Return (x, y) of the center of cell containing provided text 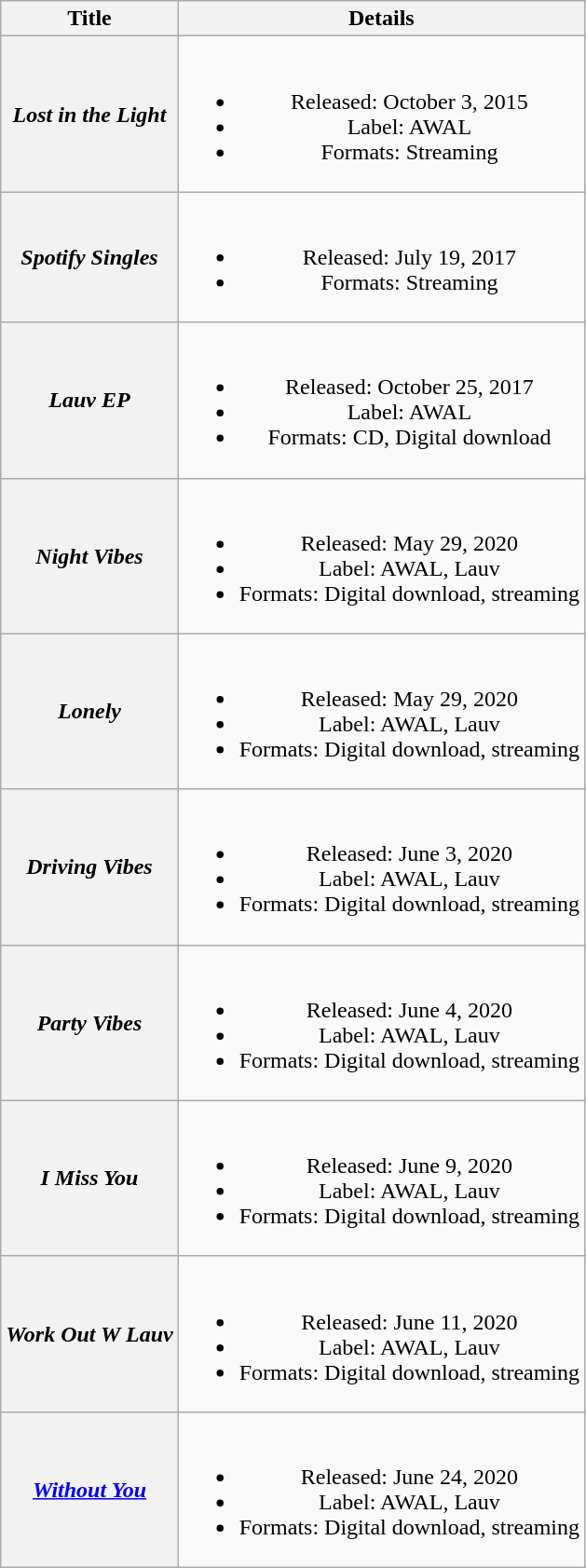
Released: June 4, 2020Label: AWAL, LauvFormats: Digital download, streaming (381, 1023)
Title (89, 19)
Lonely (89, 712)
Released: June 24, 2020Label: AWAL, LauvFormats: Digital download, streaming (381, 1489)
Lauv EP (89, 401)
Driving Vibes (89, 866)
Without You (89, 1489)
Released: October 3, 2015Label: AWALFormats: Streaming (381, 114)
Released: July 19, 2017Formats: Streaming (381, 257)
Night Vibes (89, 555)
Released: October 25, 2017 Label: AWALFormats: CD, Digital download (381, 401)
Released: June 11, 2020Label: AWAL, LauvFormats: Digital download, streaming (381, 1334)
Details (381, 19)
I Miss You (89, 1178)
Work Out W Lauv (89, 1334)
Spotify Singles (89, 257)
Released: June 9, 2020Label: AWAL, LauvFormats: Digital download, streaming (381, 1178)
Released: June 3, 2020Label: AWAL, LauvFormats: Digital download, streaming (381, 866)
Lost in the Light (89, 114)
Party Vibes (89, 1023)
